Capture the cell that displays the provided text and extract its [x, y] central coordinate. 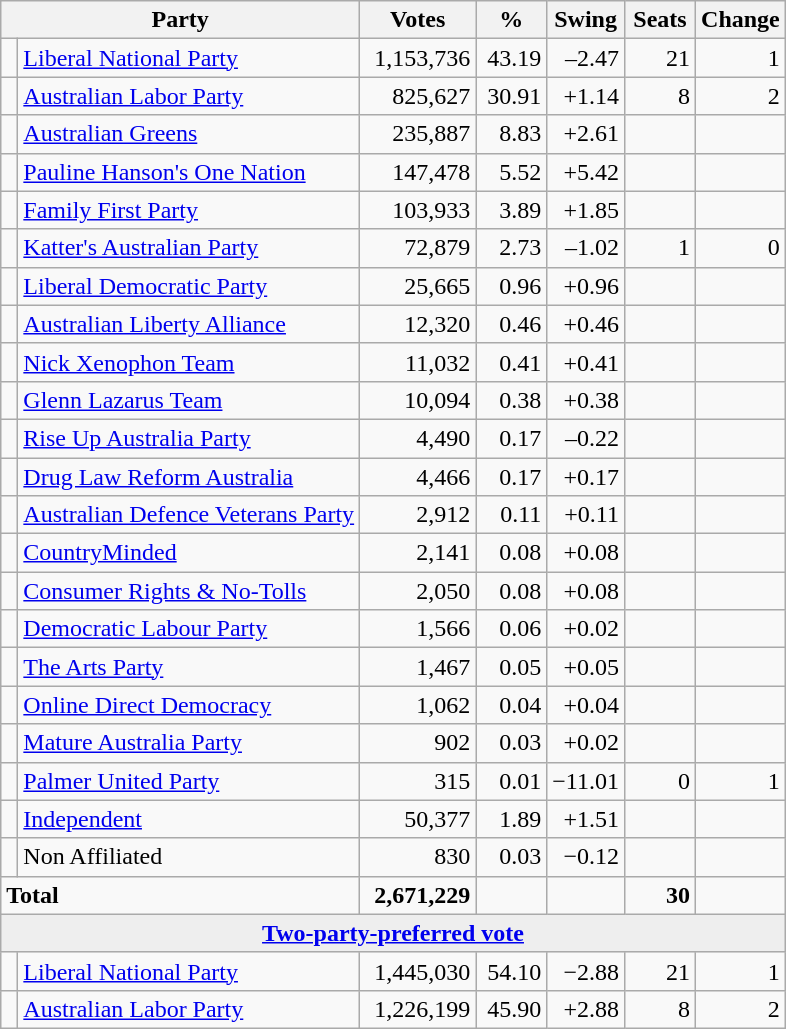
–1.02 [586, 248]
Australian Liberty Alliance [189, 324]
+0.38 [586, 400]
0.05 [512, 667]
Family First Party [189, 210]
1,153,736 [418, 58]
Online Direct Democracy [189, 705]
Votes [418, 20]
+0.41 [586, 362]
−11.01 [586, 781]
1.89 [512, 819]
Democratic Labour Party [189, 629]
1,226,199 [418, 1009]
0.96 [512, 286]
43.19 [512, 58]
0.46 [512, 324]
+0.11 [586, 515]
0.41 [512, 362]
Nick Xenophon Team [189, 362]
147,478 [418, 172]
Two-party-preferred vote [394, 933]
30.91 [512, 96]
825,627 [418, 96]
3.89 [512, 210]
–0.22 [586, 438]
The Arts Party [189, 667]
+1.51 [586, 819]
−2.88 [586, 971]
+5.42 [586, 172]
30 [660, 895]
CountryMinded [189, 553]
+1.14 [586, 96]
25,665 [418, 286]
1,566 [418, 629]
+0.04 [586, 705]
Seats [660, 20]
% [512, 20]
Rise Up Australia Party [189, 438]
0.38 [512, 400]
–2.47 [586, 58]
Palmer United Party [189, 781]
1,062 [418, 705]
902 [418, 743]
8.83 [512, 134]
Total [180, 895]
315 [418, 781]
830 [418, 857]
Party [180, 20]
103,933 [418, 210]
0.11 [512, 515]
Swing [586, 20]
Pauline Hanson's One Nation [189, 172]
Australian Greens [189, 134]
Katter's Australian Party [189, 248]
2,671,229 [418, 895]
Independent [189, 819]
+1.85 [586, 210]
Glenn Lazarus Team [189, 400]
+0.46 [586, 324]
5.52 [512, 172]
2,141 [418, 553]
0.06 [512, 629]
+2.61 [586, 134]
+2.88 [586, 1009]
2,050 [418, 591]
54.10 [512, 971]
Mature Australia Party [189, 743]
2,912 [418, 515]
1,445,030 [418, 971]
50,377 [418, 819]
Liberal Democratic Party [189, 286]
11,032 [418, 362]
Australian Defence Veterans Party [189, 515]
+0.17 [586, 477]
+0.05 [586, 667]
Non Affiliated [189, 857]
0.04 [512, 705]
4,466 [418, 477]
+0.96 [586, 286]
12,320 [418, 324]
1,467 [418, 667]
Consumer Rights & No-Tolls [189, 591]
2.73 [512, 248]
10,094 [418, 400]
−0.12 [586, 857]
235,887 [418, 134]
Drug Law Reform Australia [189, 477]
4,490 [418, 438]
72,879 [418, 248]
45.90 [512, 1009]
Change [741, 20]
0.01 [512, 781]
